Output the (X, Y) coordinate of the center of the cell containing the given text.  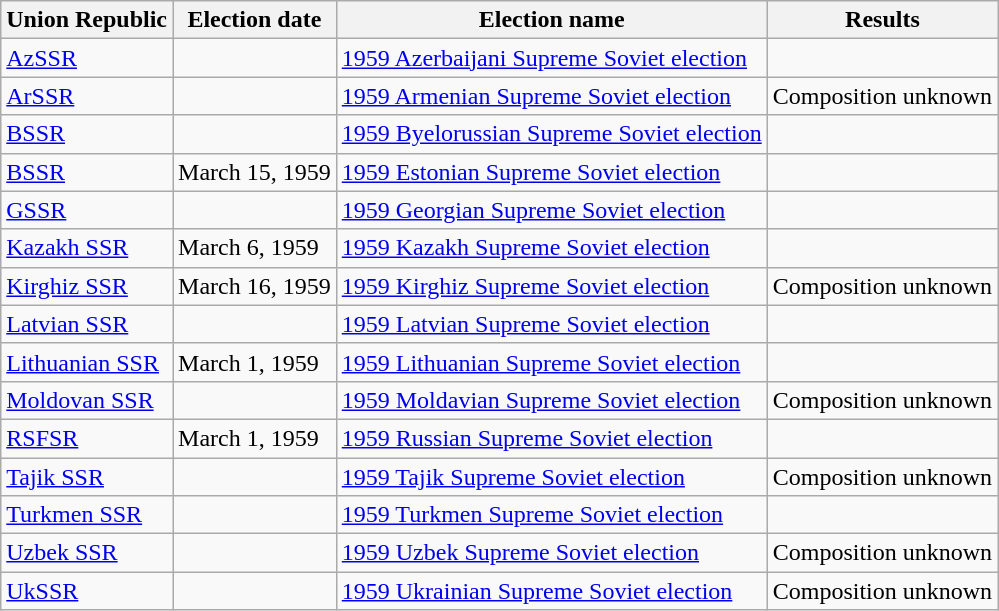
Kirghiz SSR (87, 286)
1959 Russian Supreme Soviet election (552, 438)
Results (882, 20)
Election date (255, 20)
Latvian SSR (87, 324)
1959 Latvian Supreme Soviet election (552, 324)
Turkmen SSR (87, 515)
1959 Moldavian Supreme Soviet election (552, 400)
March 15, 1959 (255, 172)
Kazakh SSR (87, 248)
GSSR (87, 210)
ArSSR (87, 96)
1959 Azerbaijani Supreme Soviet election (552, 58)
Moldovan SSR (87, 400)
Tajik SSR (87, 477)
1959 Armenian Supreme Soviet election (552, 96)
1959 Ukrainian Supreme Soviet election (552, 591)
Union Republic (87, 20)
March 16, 1959 (255, 286)
1959 Tajik Supreme Soviet election (552, 477)
1959 Kirghiz Supreme Soviet election (552, 286)
1959 Kazakh Supreme Soviet election (552, 248)
1959 Turkmen Supreme Soviet election (552, 515)
RSFSR (87, 438)
1959 Byelorussian Supreme Soviet election (552, 134)
1959 Uzbek Supreme Soviet election (552, 553)
Election name (552, 20)
UkSSR (87, 591)
1959 Georgian Supreme Soviet election (552, 210)
1959 Estonian Supreme Soviet election (552, 172)
AzSSR (87, 58)
1959 Lithuanian Supreme Soviet election (552, 362)
Lithuanian SSR (87, 362)
Uzbek SSR (87, 553)
March 6, 1959 (255, 248)
